Pinpoint the cell where the given text exists, returning its (x, y) midpoint coordinate. 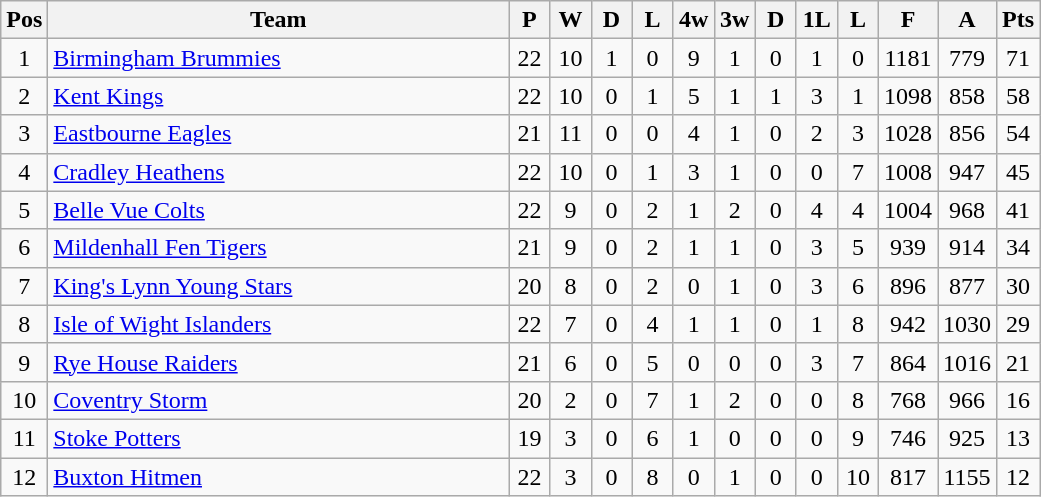
Coventry Storm (278, 400)
30 (1018, 286)
Pos (24, 20)
Eastbourne Eagles (278, 134)
41 (1018, 210)
817 (908, 477)
19 (530, 438)
877 (968, 286)
Belle Vue Colts (278, 210)
914 (968, 248)
856 (968, 134)
4w (694, 20)
F (908, 20)
1181 (908, 58)
864 (908, 362)
968 (968, 210)
1030 (968, 324)
Kent Kings (278, 96)
16 (1018, 400)
947 (968, 172)
Rye House Raiders (278, 362)
966 (968, 400)
Team (278, 20)
939 (908, 248)
858 (968, 96)
1L (816, 20)
896 (908, 286)
Mildenhall Fen Tigers (278, 248)
1004 (908, 210)
A (968, 20)
29 (1018, 324)
1016 (968, 362)
Buxton Hitmen (278, 477)
34 (1018, 248)
45 (1018, 172)
768 (908, 400)
Birmingham Brummies (278, 58)
13 (1018, 438)
King's Lynn Young Stars (278, 286)
Cradley Heathens (278, 172)
71 (1018, 58)
1155 (968, 477)
925 (968, 438)
1028 (908, 134)
Pts (1018, 20)
Stoke Potters (278, 438)
3w (734, 20)
W (570, 20)
942 (908, 324)
1098 (908, 96)
Isle of Wight Islanders (278, 324)
1008 (908, 172)
746 (908, 438)
58 (1018, 96)
P (530, 20)
54 (1018, 134)
779 (968, 58)
